Provide the [X, Y] coordinate of the cell's center where the given text is located.  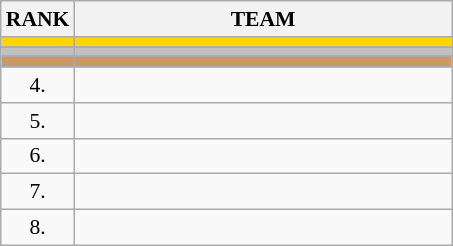
RANK [38, 19]
7. [38, 192]
6. [38, 156]
8. [38, 228]
4. [38, 85]
5. [38, 121]
TEAM [262, 19]
